Extract the (X, Y) coordinate from the center of the cell holding the provided text.  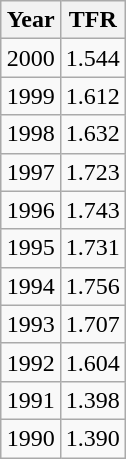
1993 (30, 324)
1990 (30, 438)
1996 (30, 210)
1.604 (92, 362)
1992 (30, 362)
1.756 (92, 286)
2000 (30, 58)
1.707 (92, 324)
1994 (30, 286)
Year (30, 20)
TFR (92, 20)
1998 (30, 134)
1995 (30, 248)
1.743 (92, 210)
1.398 (92, 400)
1.390 (92, 438)
1.731 (92, 248)
1997 (30, 172)
1991 (30, 400)
1999 (30, 96)
1.723 (92, 172)
1.612 (92, 96)
1.632 (92, 134)
1.544 (92, 58)
